For the text-containing cell, return its midpoint in [x, y] coordinate format. 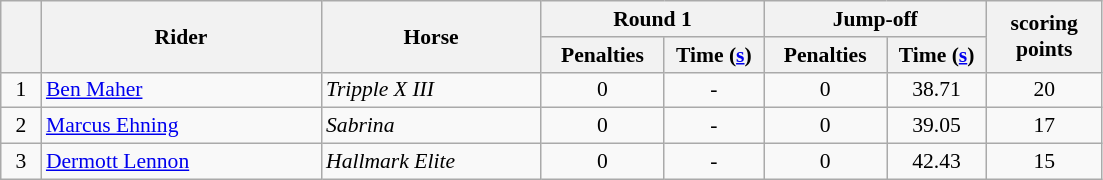
3 [21, 162]
Sabrina [431, 126]
Round 1 [652, 19]
15 [1044, 162]
2 [21, 126]
39.05 [936, 126]
38.71 [936, 90]
17 [1044, 126]
scoringpoints [1044, 36]
Marcus Ehning [181, 126]
Dermott Lennon [181, 162]
Rider [181, 36]
Tripple X III [431, 90]
Horse [431, 36]
42.43 [936, 162]
Jump-off [876, 19]
Hallmark Elite [431, 162]
Ben Maher [181, 90]
1 [21, 90]
20 [1044, 90]
